Determine the (X, Y) coordinate at the center of the cell enclosing the given text.  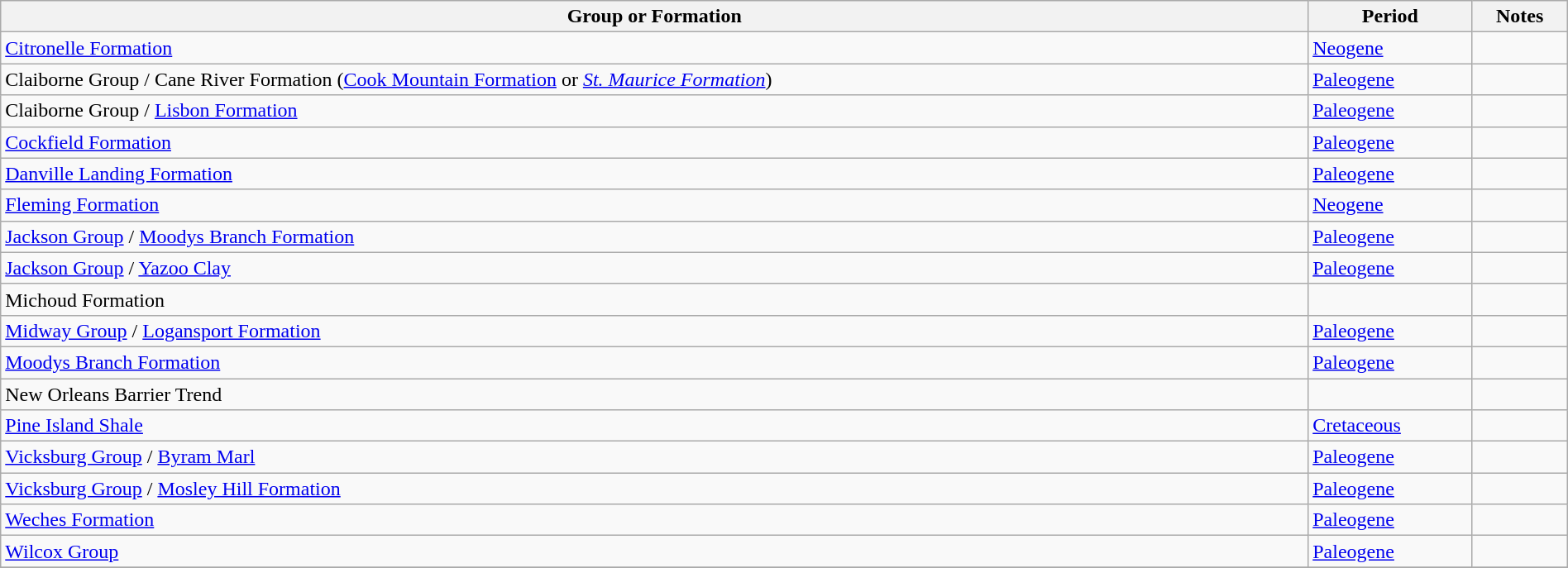
Cretaceous (1390, 426)
Pine Island Shale (655, 426)
Citronelle Formation (655, 48)
Moodys Branch Formation (655, 362)
Midway Group / Logansport Formation (655, 331)
Jackson Group / Moodys Branch Formation (655, 236)
Michoud Formation (655, 299)
Wilcox Group (655, 551)
Jackson Group / Yazoo Clay (655, 268)
Claiborne Group / Lisbon Formation (655, 111)
Vicksburg Group / Mosley Hill Formation (655, 489)
Group or Formation (655, 17)
New Orleans Barrier Trend (655, 394)
Notes (1520, 17)
Danville Landing Formation (655, 174)
Claiborne Group / Cane River Formation (Cook Mountain Formation or St. Maurice Formation) (655, 79)
Period (1390, 17)
Cockfield Formation (655, 142)
Weches Formation (655, 520)
Fleming Formation (655, 205)
Vicksburg Group / Byram Marl (655, 457)
